Output the (x, y) coordinate of the center of the cell containing the given text.  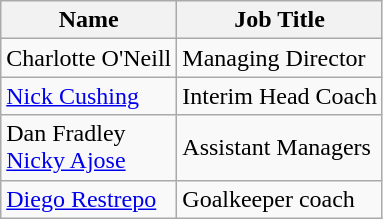
Nick Cushing (89, 96)
Job Title (280, 20)
Managing Director (280, 58)
Goalkeeper coach (280, 199)
Diego Restrepo (89, 199)
Charlotte O'Neill (89, 58)
Name (89, 20)
Interim Head Coach (280, 96)
Assistant Managers (280, 148)
Dan Fradley Nicky Ajose (89, 148)
